Pinpoint the cell where the given text exists, returning its [X, Y] midpoint coordinate. 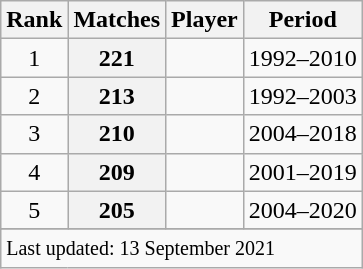
Period [302, 20]
2001–2019 [302, 172]
221 [117, 58]
209 [117, 172]
1992–2010 [302, 58]
210 [117, 134]
205 [117, 210]
2 [34, 96]
2004–2018 [302, 134]
213 [117, 96]
1992–2003 [302, 96]
Last updated: 13 September 2021 [182, 248]
Player [205, 20]
5 [34, 210]
1 [34, 58]
Matches [117, 20]
Rank [34, 20]
2004–2020 [302, 210]
4 [34, 172]
3 [34, 134]
